Search for the cell housing the specified text and yield its (x, y) center coordinate. 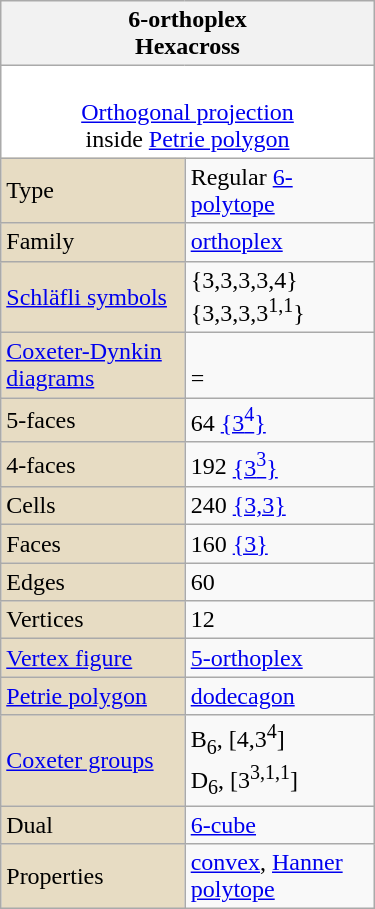
dodecagon (280, 696)
Petrie polygon (93, 696)
60 (280, 582)
64 {34} (280, 420)
Family (93, 242)
Vertices (93, 620)
Schläfli symbols (93, 297)
192 {33} (280, 464)
Orthogonal projectioninside Petrie polygon (188, 112)
6-cube (280, 825)
4-faces (93, 464)
6-orthoplexHexacross (188, 34)
Regular 6-polytope (280, 190)
convex, Hanner polytope (280, 876)
Vertex figure (93, 658)
Type (93, 190)
Cells (93, 506)
12 (280, 620)
240 {3,3} (280, 506)
5-orthoplex (280, 658)
160 {3} (280, 544)
= (280, 366)
Edges (93, 582)
Properties (93, 876)
Faces (93, 544)
{3,3,3,3,4}{3,3,3,31,1} (280, 297)
Coxeter-Dynkin diagrams (93, 366)
Dual (93, 825)
orthoplex (280, 242)
5-faces (93, 420)
B6, [4,34]D6, [33,1,1] (280, 760)
Coxeter groups (93, 760)
